Identify which cell holds the provided text, then report its [x, y] central coordinate. 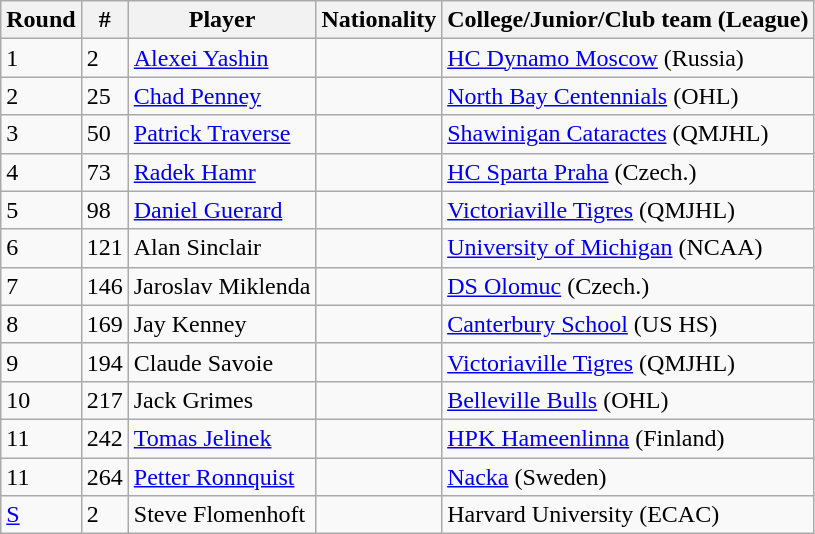
Alexei Yashin [222, 58]
Belleville Bulls (OHL) [628, 400]
73 [104, 172]
HC Dynamo Moscow (Russia) [628, 58]
6 [41, 248]
HC Sparta Praha (Czech.) [628, 172]
264 [104, 477]
Alan Sinclair [222, 248]
4 [41, 172]
S [41, 515]
Claude Savoie [222, 362]
# [104, 20]
HPK Hameenlinna (Finland) [628, 438]
169 [104, 324]
217 [104, 400]
Jay Kenney [222, 324]
9 [41, 362]
North Bay Centennials (OHL) [628, 96]
Steve Flomenhoft [222, 515]
Player [222, 20]
Nacka (Sweden) [628, 477]
8 [41, 324]
Tomas Jelinek [222, 438]
121 [104, 248]
College/Junior/Club team (League) [628, 20]
194 [104, 362]
Shawinigan Cataractes (QMJHL) [628, 134]
5 [41, 210]
DS Olomuc (Czech.) [628, 286]
25 [104, 96]
242 [104, 438]
University of Michigan (NCAA) [628, 248]
1 [41, 58]
7 [41, 286]
146 [104, 286]
98 [104, 210]
Jaroslav Miklenda [222, 286]
50 [104, 134]
Jack Grimes [222, 400]
Canterbury School (US HS) [628, 324]
Patrick Traverse [222, 134]
Nationality [379, 20]
Harvard University (ECAC) [628, 515]
10 [41, 400]
Petter Ronnquist [222, 477]
Daniel Guerard [222, 210]
Round [41, 20]
3 [41, 134]
Chad Penney [222, 96]
Radek Hamr [222, 172]
